From the cell containing the given text, extract its center point as (X, Y) coordinate. 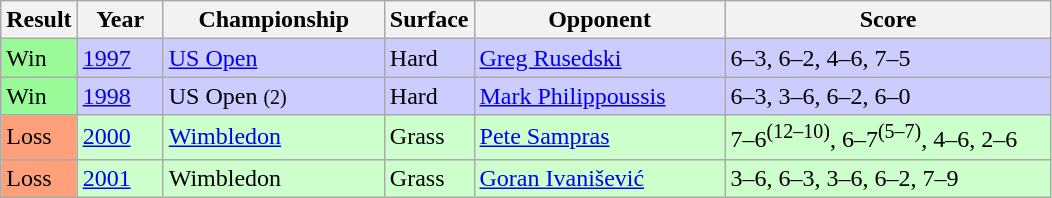
Result (39, 20)
Score (888, 20)
Greg Rusedski (600, 58)
US Open (274, 58)
Mark Philippoussis (600, 96)
7–6(12–10), 6–7(5–7), 4–6, 2–6 (888, 138)
1997 (120, 58)
US Open (2) (274, 96)
Championship (274, 20)
2001 (120, 178)
Pete Sampras (600, 138)
2000 (120, 138)
Year (120, 20)
6–3, 3–6, 6–2, 6–0 (888, 96)
1998 (120, 96)
3–6, 6–3, 3–6, 6–2, 7–9 (888, 178)
Surface (429, 20)
Goran Ivanišević (600, 178)
Opponent (600, 20)
6–3, 6–2, 4–6, 7–5 (888, 58)
